Extract the (x, y) coordinate from the center of the cell holding the provided text.  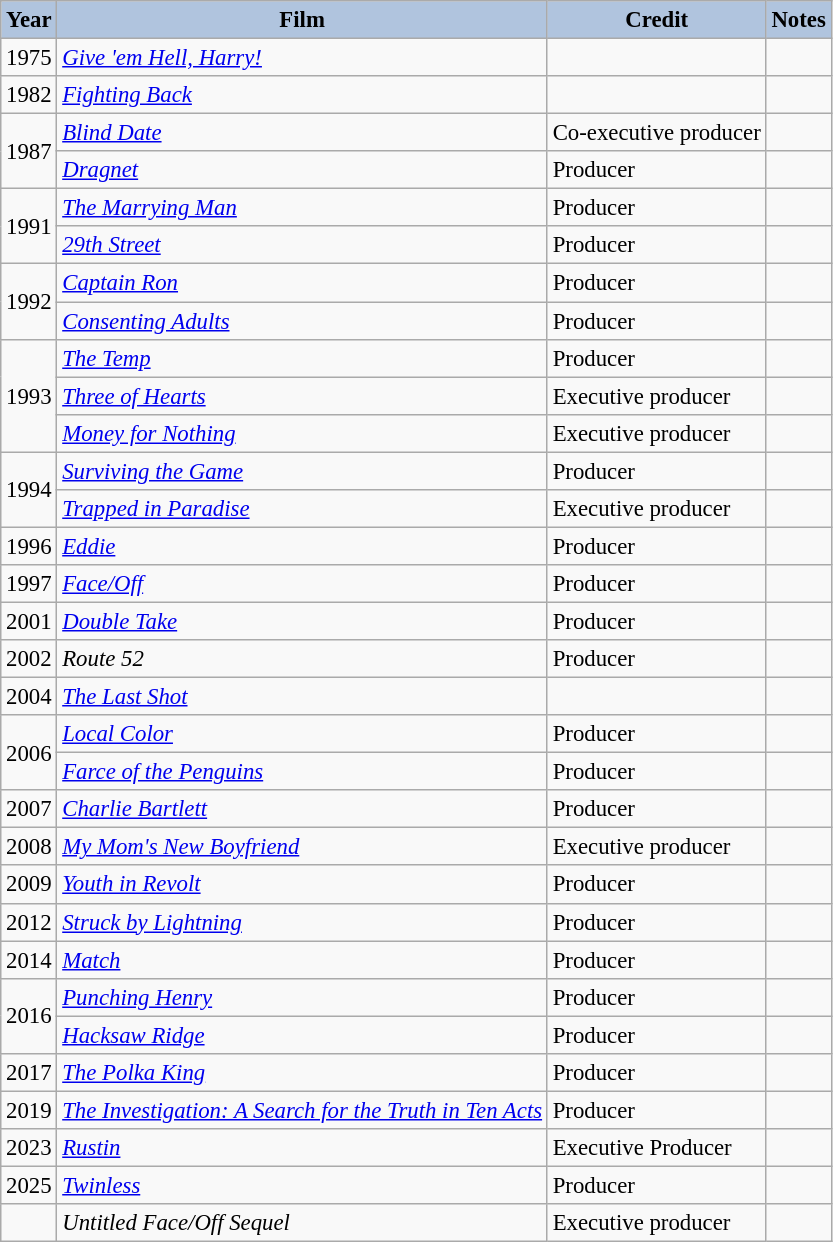
Three of Hearts (302, 396)
2004 (29, 697)
The Temp (302, 358)
Trapped in Paradise (302, 509)
Farce of the Penguins (302, 772)
1982 (29, 95)
Untitled Face/Off Sequel (302, 1223)
Double Take (302, 621)
Charlie Bartlett (302, 809)
The Marrying Man (302, 208)
Give 'em Hell, Harry! (302, 58)
1991 (29, 226)
The Investigation: A Search for the Truth in Ten Acts (302, 1110)
Year (29, 20)
Route 52 (302, 659)
Film (302, 20)
Blind Date (302, 133)
Local Color (302, 734)
Money for Nothing (302, 433)
2001 (29, 621)
2009 (29, 885)
2023 (29, 1148)
My Mom's New Boyfriend (302, 847)
1975 (29, 58)
1994 (29, 490)
Rustin (302, 1148)
Struck by Lightning (302, 922)
Face/Off (302, 584)
Captain Ron (302, 283)
2017 (29, 1073)
Fighting Back (302, 95)
Youth in Revolt (302, 885)
2025 (29, 1185)
1987 (29, 152)
Punching Henry (302, 997)
Credit (656, 20)
Hacksaw Ridge (302, 1035)
The Polka King (302, 1073)
Surviving the Game (302, 471)
1992 (29, 302)
2002 (29, 659)
2014 (29, 960)
Match (302, 960)
Consenting Adults (302, 321)
Co-executive producer (656, 133)
Notes (798, 20)
Dragnet (302, 170)
Eddie (302, 546)
1996 (29, 546)
2008 (29, 847)
Executive Producer (656, 1148)
2006 (29, 752)
2019 (29, 1110)
1997 (29, 584)
1993 (29, 396)
Twinless (302, 1185)
The Last Shot (302, 697)
2007 (29, 809)
2012 (29, 922)
29th Street (302, 245)
2016 (29, 1016)
